From the cell containing the given text, extract its center point as (X, Y) coordinate. 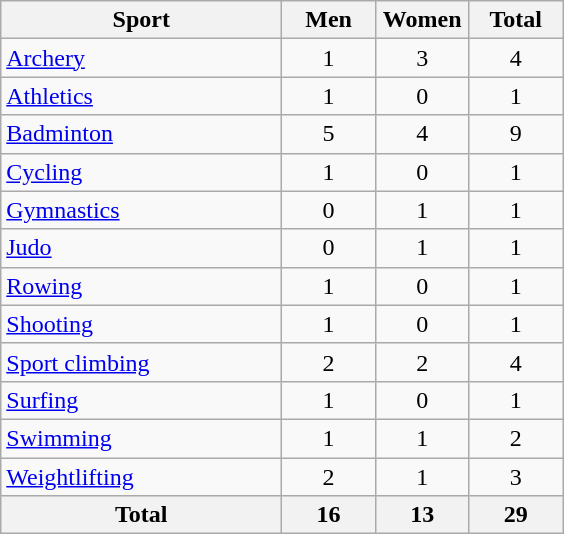
Athletics (142, 96)
Rowing (142, 286)
Sport climbing (142, 362)
Cycling (142, 172)
29 (516, 515)
Surfing (142, 400)
Gymnastics (142, 210)
Archery (142, 58)
16 (329, 515)
Judo (142, 248)
Swimming (142, 438)
Sport (142, 20)
Men (329, 20)
5 (329, 134)
9 (516, 134)
Weightlifting (142, 477)
Badminton (142, 134)
Shooting (142, 324)
13 (422, 515)
Women (422, 20)
